Return (x, y) of the center of cell containing provided text 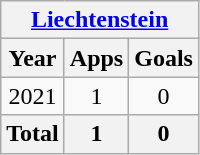
2021 (33, 96)
Year (33, 58)
Apps (96, 58)
Goals (164, 58)
Liechtenstein (100, 20)
Total (33, 134)
